For the text-containing cell, return its midpoint in (X, Y) coordinate format. 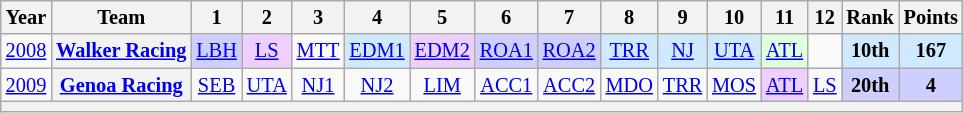
LBH (216, 51)
1 (216, 17)
ACC1 (506, 85)
ACC2 (570, 85)
167 (931, 51)
NJ (682, 51)
3 (318, 17)
MOS (734, 85)
Walker Racing (121, 51)
NJ1 (318, 85)
10 (734, 17)
5 (442, 17)
10th (870, 51)
2 (267, 17)
MDO (630, 85)
20th (870, 85)
NJ2 (376, 85)
Genoa Racing (121, 85)
Points (931, 17)
Year (26, 17)
EDM1 (376, 51)
7 (570, 17)
8 (630, 17)
6 (506, 17)
SEB (216, 85)
11 (784, 17)
LIM (442, 85)
9 (682, 17)
MTT (318, 51)
ROA2 (570, 51)
2009 (26, 85)
EDM2 (442, 51)
12 (824, 17)
ROA1 (506, 51)
2008 (26, 51)
Rank (870, 17)
Team (121, 17)
